From the cell containing the given text, extract its center point as [X, Y] coordinate. 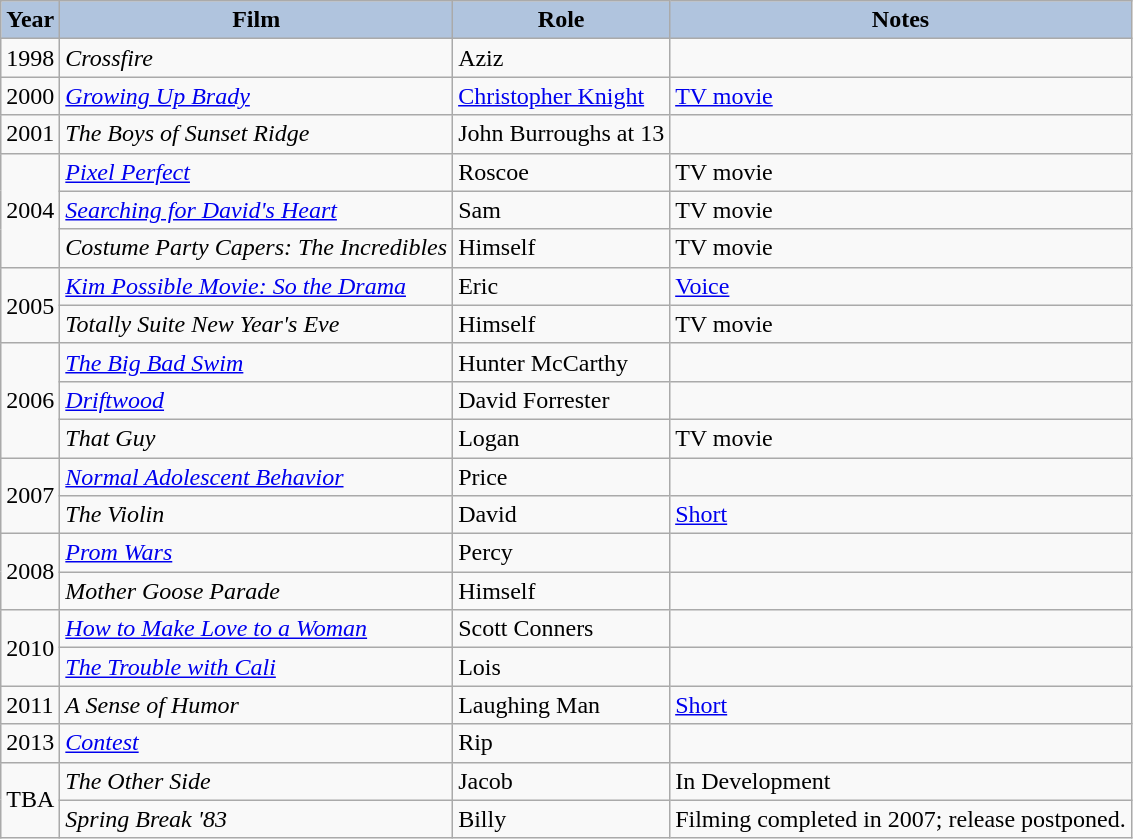
Filming completed in 2007; release postponed. [901, 819]
2004 [30, 210]
Crossfire [256, 58]
Percy [562, 553]
Logan [562, 438]
TBA [30, 800]
Scott Conners [562, 629]
2013 [30, 743]
Voice [901, 286]
Mother Goose Parade [256, 591]
Searching for David's Heart [256, 210]
How to Make Love to a Woman [256, 629]
Price [562, 477]
The Trouble with Cali [256, 667]
2005 [30, 305]
A Sense of Humor [256, 705]
2011 [30, 705]
In Development [901, 781]
Lois [562, 667]
Roscoe [562, 172]
Driftwood [256, 400]
Kim Possible Movie: So the Drama [256, 286]
The Boys of Sunset Ridge [256, 134]
Role [562, 20]
Notes [901, 20]
Spring Break '83 [256, 819]
1998 [30, 58]
2007 [30, 496]
The Violin [256, 515]
Christopher Knight [562, 96]
2008 [30, 572]
Aziz [562, 58]
2010 [30, 648]
Sam [562, 210]
John Burroughs at 13 [562, 134]
Contest [256, 743]
2006 [30, 400]
Rip [562, 743]
Hunter McCarthy [562, 362]
Pixel Perfect [256, 172]
Year [30, 20]
2001 [30, 134]
Growing Up Brady [256, 96]
David Forrester [562, 400]
Prom Wars [256, 553]
The Other Side [256, 781]
Film [256, 20]
The Big Bad Swim [256, 362]
Billy [562, 819]
Totally Suite New Year's Eve [256, 324]
Jacob [562, 781]
Normal Adolescent Behavior [256, 477]
Costume Party Capers: The Incredibles [256, 248]
2000 [30, 96]
David [562, 515]
Laughing Man [562, 705]
That Guy [256, 438]
Eric [562, 286]
